Determine the (X, Y) coordinate at the center of the cell enclosing the given text.  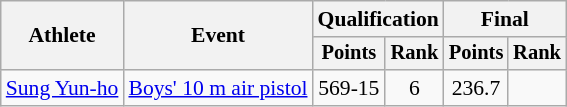
Event (218, 36)
6 (414, 88)
Qualification (378, 19)
236.7 (476, 88)
Sung Yun-ho (62, 88)
569-15 (350, 88)
Final (505, 19)
Boys' 10 m air pistol (218, 88)
Athlete (62, 36)
